Return [X, Y] of the center of cell containing provided text 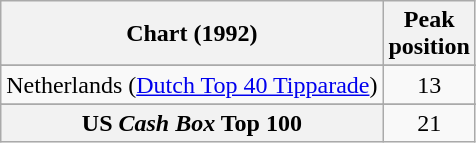
13 [429, 85]
Netherlands (Dutch Top 40 Tipparade) [192, 85]
US Cash Box Top 100 [192, 123]
Chart (1992) [192, 34]
Peakposition [429, 34]
21 [429, 123]
